For the text-containing cell, return its midpoint in [x, y] coordinate format. 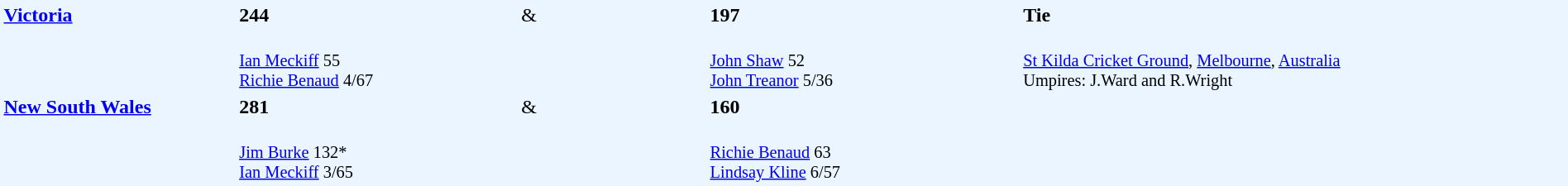
Richie Benaud 63 Lindsay Kline 6/57 [864, 152]
St Kilda Cricket Ground, Melbourne, Australia Umpires: J.Ward and R.Wright [1293, 107]
Ian Meckiff 55 Richie Benaud 4/67 [378, 61]
John Shaw 52 John Treanor 5/36 [864, 61]
281 [378, 107]
Jim Burke 132* Ian Meckiff 3/65 [378, 152]
197 [864, 15]
244 [378, 15]
Victoria [119, 47]
160 [864, 107]
Tie [1293, 15]
New South Wales [119, 139]
